Search for the cell housing the specified text and yield its [X, Y] center coordinate. 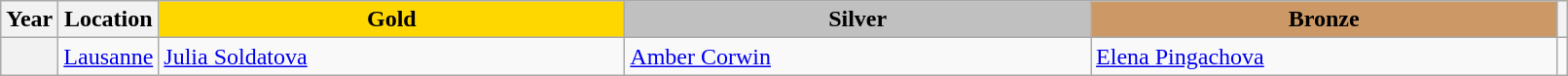
Julia Soldatova [391, 57]
Lausanne [109, 57]
Elena Pingachova [1324, 57]
Year [29, 19]
Silver [858, 19]
Amber Corwin [858, 57]
Bronze [1324, 19]
Location [109, 19]
Gold [391, 19]
